Provide the (x, y) coordinate of the cell's center where the given text is located.  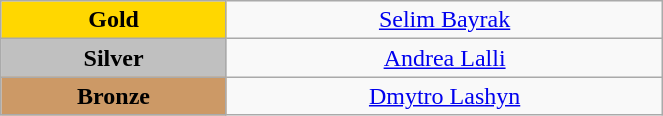
Gold (114, 20)
Selim Bayrak (444, 20)
Dmytro Lashyn (444, 96)
Silver (114, 58)
Andrea Lalli (444, 58)
Bronze (114, 96)
